For the text-containing cell, return its midpoint in (X, Y) coordinate format. 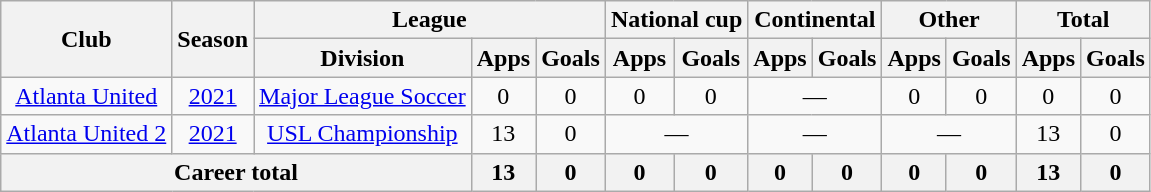
Season (213, 39)
USL Championship (363, 134)
Career total (236, 172)
National cup (676, 20)
Atlanta United 2 (86, 134)
Division (363, 58)
Major League Soccer (363, 96)
League (430, 20)
Total (1083, 20)
Atlanta United (86, 96)
Club (86, 39)
Other (949, 20)
Continental (815, 20)
